Extract the [X, Y] coordinate from the center of the cell holding the provided text.  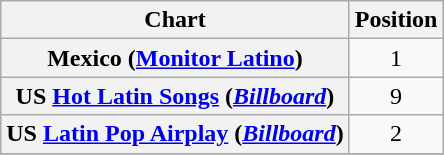
2 [396, 134]
9 [396, 96]
1 [396, 58]
Chart [175, 20]
US Latin Pop Airplay (Billboard) [175, 134]
US Hot Latin Songs (Billboard) [175, 96]
Mexico (Monitor Latino) [175, 58]
Position [396, 20]
